Return the [X, Y] coordinate for the center point of the cell that contains the specified text.  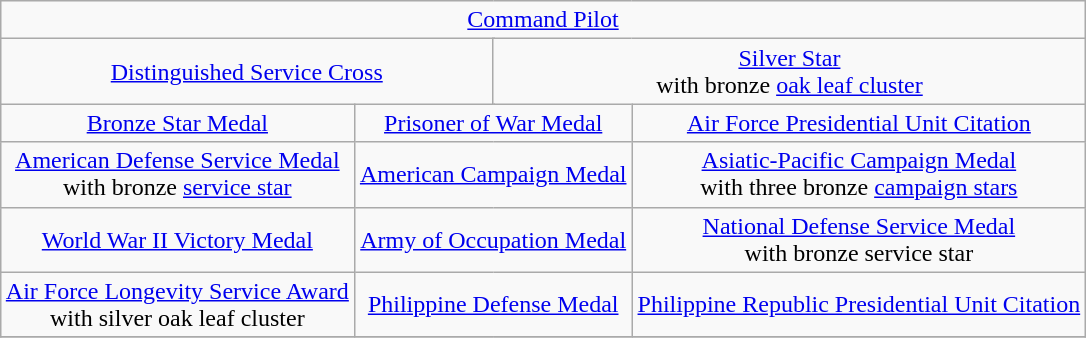
World War II Victory Medal [177, 240]
Bronze Star Medal [177, 123]
Prisoner of War Medal [493, 123]
Air Force Presidential Unit Citation [859, 123]
Silver Starwith bronze oak leaf cluster [790, 72]
Distinguished Service Cross [246, 72]
American Defense Service Medalwith bronze service star [177, 174]
Philippine Republic Presidential Unit Citation [859, 304]
American Campaign Medal [493, 174]
Air Force Longevity Service Awardwith silver oak leaf cluster [177, 304]
Asiatic-Pacific Campaign Medalwith three bronze campaign stars [859, 174]
National Defense Service Medalwith bronze service star [859, 240]
Philippine Defense Medal [493, 304]
Command Pilot [542, 20]
Army of Occupation Medal [493, 240]
